From the cell containing the given text, extract its center point as (x, y) coordinate. 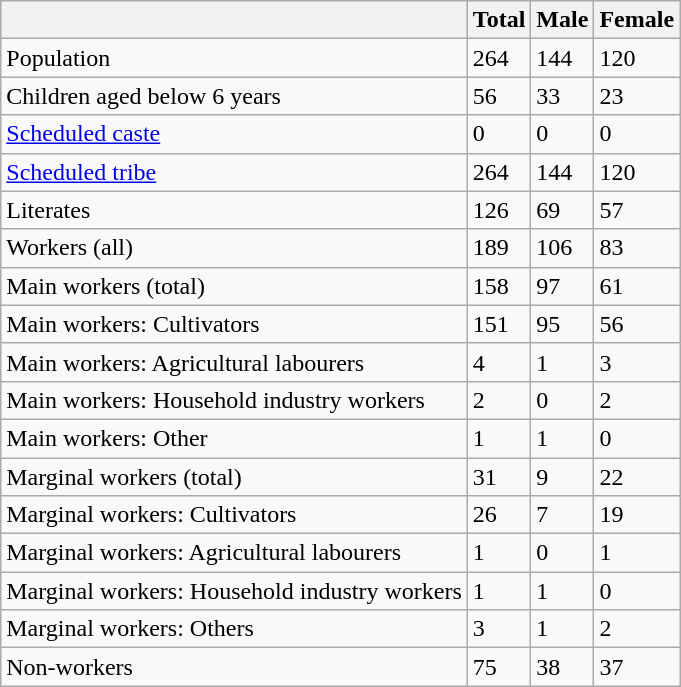
31 (499, 477)
Total (499, 20)
151 (499, 324)
9 (562, 477)
Marginal workers: Cultivators (234, 515)
Literates (234, 210)
7 (562, 515)
37 (637, 667)
Main workers: Household industry workers (234, 400)
158 (499, 286)
Male (562, 20)
23 (637, 96)
95 (562, 324)
Main workers: Other (234, 438)
Scheduled caste (234, 134)
Main workers: Agricultural labourers (234, 362)
Scheduled tribe (234, 172)
83 (637, 248)
Marginal workers: Others (234, 629)
189 (499, 248)
Marginal workers: Agricultural labourers (234, 553)
33 (562, 96)
75 (499, 667)
Population (234, 58)
Female (637, 20)
Non-workers (234, 667)
57 (637, 210)
Workers (all) (234, 248)
61 (637, 286)
Marginal workers (total) (234, 477)
Children aged below 6 years (234, 96)
19 (637, 515)
Main workers (total) (234, 286)
126 (499, 210)
38 (562, 667)
69 (562, 210)
97 (562, 286)
Main workers: Cultivators (234, 324)
22 (637, 477)
26 (499, 515)
Marginal workers: Household industry workers (234, 591)
106 (562, 248)
4 (499, 362)
